Pinpoint the cell where the given text exists, returning its (X, Y) midpoint coordinate. 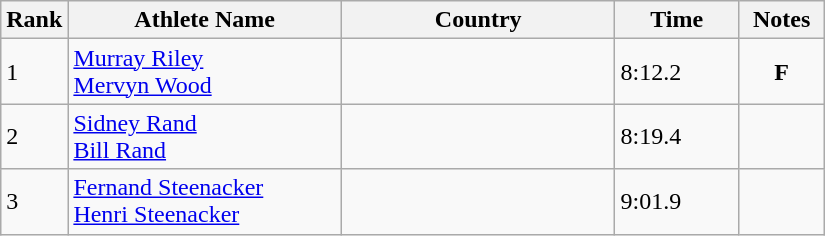
Notes (782, 20)
9:01.9 (677, 202)
Sidney RandBill Rand (205, 136)
F (782, 72)
Murray Riley Mervyn Wood (205, 72)
Athlete Name (205, 20)
Country (478, 20)
Rank (34, 20)
2 (34, 136)
Fernand SteenackerHenri Steenacker (205, 202)
8:19.4 (677, 136)
Time (677, 20)
8:12.2 (677, 72)
1 (34, 72)
3 (34, 202)
